Provide the [x, y] coordinate of the cell's center where the given text is located.  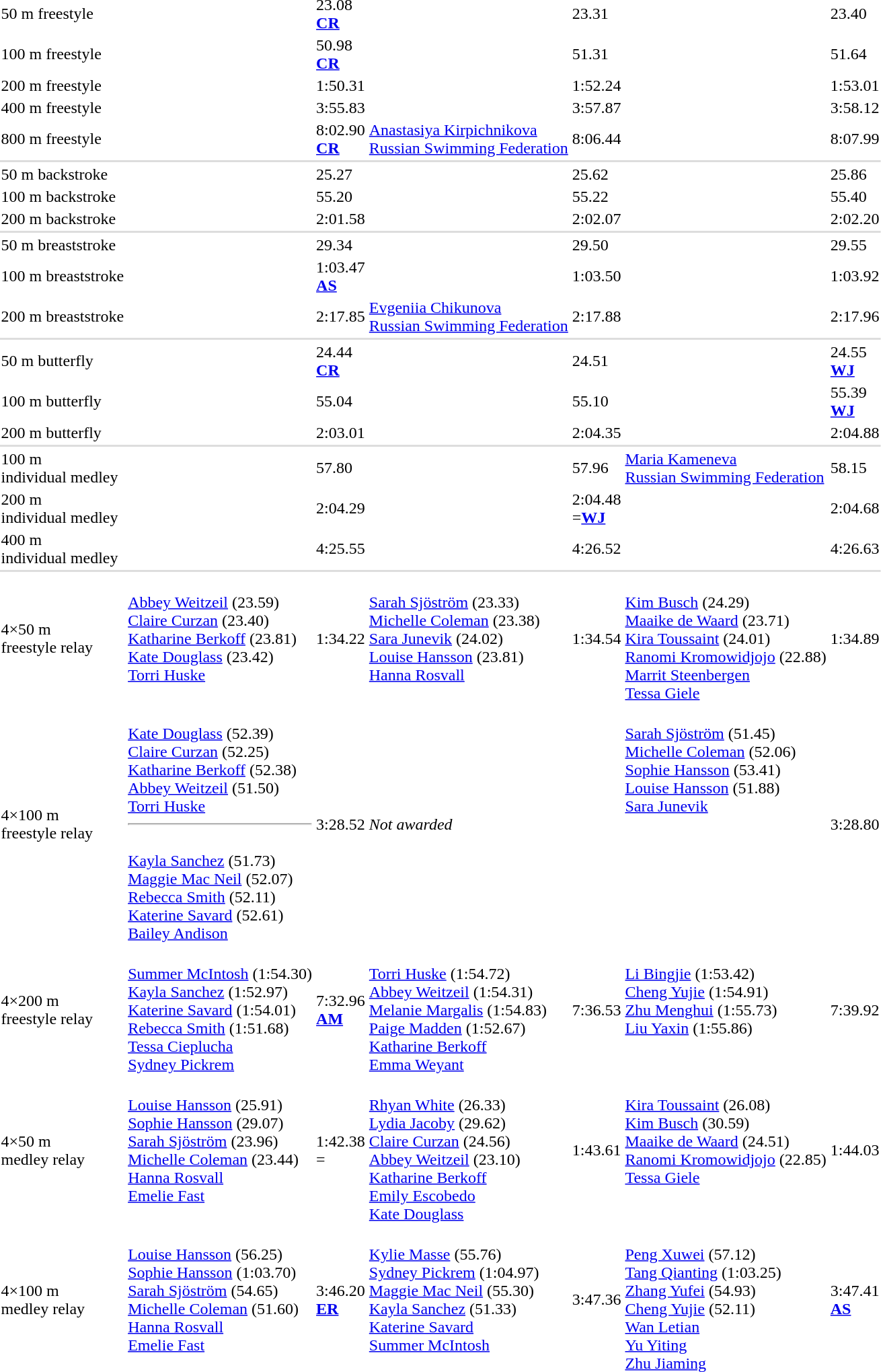
1:34.89 [855, 639]
Louise Hansson (25.91)Sophie Hansson (29.07)Sarah Sjöström (23.96)Michelle Coleman (23.44)Hanna RosvallEmelie Fast [221, 1151]
3:58.12 [855, 108]
8:06.44 [597, 139]
3:28.52 [341, 824]
3:57.87 [597, 108]
50 m butterfly [63, 361]
100 m freestyle [63, 54]
2:04.48=WJ [597, 509]
Not awarded [495, 824]
24.55WJ [855, 361]
400 mindividual medley [63, 549]
50.98CR [341, 54]
57.80 [341, 468]
1:50.31 [341, 85]
4×100 mfreestyle relay [63, 824]
29.34 [341, 245]
24.51 [597, 361]
25.27 [341, 174]
Maria KamenevaRussian Swimming Federation [726, 468]
1:44.03 [855, 1151]
4×200 mfreestyle relay [63, 1010]
4:26.63 [855, 549]
4×50 mfreestyle relay [63, 639]
2:17.96 [855, 316]
25.86 [855, 174]
Li Bingjie (1:53.42)Cheng Yujie (1:54.91)Zhu Menghui (1:55.73)Liu Yaxin (1:55.86) [726, 1010]
100 m backstroke [63, 196]
55.22 [597, 196]
200 m butterfly [63, 433]
29.50 [597, 245]
1:34.22 [341, 639]
4:26.52 [597, 549]
24.44CR [341, 361]
55.04 [341, 401]
200 mindividual medley [63, 509]
3:28.80 [855, 824]
1:43.61 [597, 1151]
2:04.88 [855, 433]
200 m freestyle [63, 85]
200 m breaststroke [63, 316]
8:02.90CR [341, 139]
Summer McIntosh (1:54.30)Kayla Sanchez (1:52.97)Katerine Savard (1:54.01)Rebecca Smith (1:51.68)Tessa CiepluchaSydney Pickrem [221, 1010]
Abbey Weitzeil (23.59)Claire Curzan (23.40)Katharine Berkoff (23.81)Kate Douglass (23.42)Torri Huske [221, 639]
Kim Busch (24.29)Maaike de Waard (23.71)Kira Toussaint (24.01)Ranomi Kromowidjojo (22.88)Marrit SteenbergenTessa Giele [726, 639]
51.31 [597, 54]
100 m butterfly [63, 401]
57.96 [597, 468]
25.62 [597, 174]
55.10 [597, 401]
Sarah Sjöström (23.33)Michelle Coleman (23.38)Sara Junevik (24.02)Louise Hansson (23.81)Hanna Rosvall [468, 639]
2:02.07 [597, 219]
1:53.01 [855, 85]
100 mindividual medley [63, 468]
2:04.68 [855, 509]
1:42.38= [341, 1151]
55.20 [341, 196]
8:07.99 [855, 139]
Torri Huske (1:54.72)Abbey Weitzeil (1:54.31)Melanie Margalis (1:54.83)Paige Madden (1:52.67)Katharine BerkoffEmma Weyant [468, 1010]
800 m freestyle [63, 139]
2:04.29 [341, 509]
1:03.47AS [341, 276]
2:04.35 [597, 433]
Kira Toussaint (26.08)Kim Busch (30.59)Maaike de Waard (24.51)Ranomi Kromowidjojo (22.85)Tessa Giele [726, 1151]
2:02.20 [855, 219]
1:03.92 [855, 276]
Rhyan White (26.33)Lydia Jacoby (29.62)Claire Curzan (24.56)Abbey Weitzeil (23.10)Katharine BerkoffEmily EscobedoKate Douglass [468, 1151]
2:17.88 [597, 316]
2:01.58 [341, 219]
1:52.24 [597, 85]
Anastasiya KirpichnikovaRussian Swimming Federation [468, 139]
7:36.53 [597, 1010]
51.64 [855, 54]
100 m breaststroke [63, 276]
4:25.55 [341, 549]
2:17.85 [341, 316]
400 m freestyle [63, 108]
7:39.92 [855, 1010]
1:03.50 [597, 276]
Evgeniia ChikunovaRussian Swimming Federation [468, 316]
55.40 [855, 196]
200 m backstroke [63, 219]
2:03.01 [341, 433]
29.55 [855, 245]
58.15 [855, 468]
7:32.96AM [341, 1010]
55.39WJ [855, 401]
50 m backstroke [63, 174]
Sarah Sjöström (51.45)Michelle Coleman (52.06)Sophie Hansson (53.41)Louise Hansson (51.88)Sara Junevik [726, 824]
1:34.54 [597, 639]
4×50 mmedley relay [63, 1151]
3:55.83 [341, 108]
50 m breaststroke [63, 245]
